From the cell containing the given text, extract its center point as [x, y] coordinate. 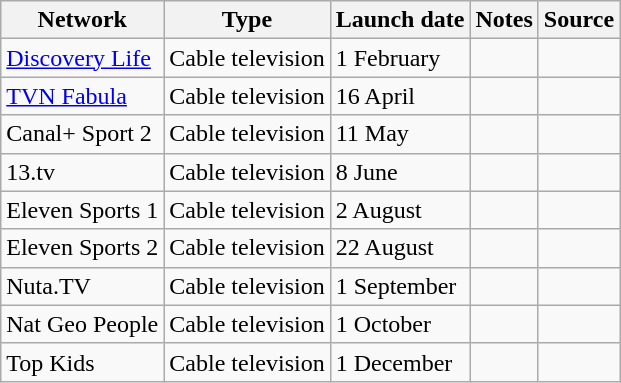
Eleven Sports 2 [82, 248]
1 February [400, 58]
11 May [400, 134]
2 August [400, 210]
Canal+ Sport 2 [82, 134]
8 June [400, 172]
Launch date [400, 20]
Notes [504, 20]
Nat Geo People [82, 324]
TVN Fabula [82, 96]
Nuta.TV [82, 286]
Top Kids [82, 362]
22 August [400, 248]
Discovery Life [82, 58]
13.tv [82, 172]
1 December [400, 362]
Source [578, 20]
Type [247, 20]
1 September [400, 286]
Network [82, 20]
1 October [400, 324]
Eleven Sports 1 [82, 210]
16 April [400, 96]
